Identify which cell holds the provided text, then report its [x, y] central coordinate. 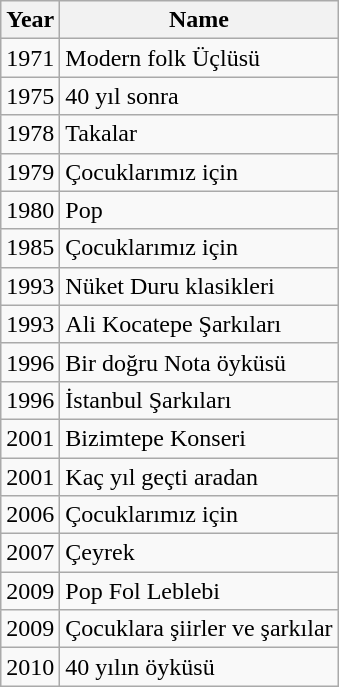
İstanbul Şarkıları [199, 400]
Pop Fol Leblebi [199, 591]
Kaç yıl geçti aradan [199, 477]
40 yılın öyküsü [199, 667]
Nüket Duru klasikleri [199, 286]
Bir doğru Nota öyküsü [199, 362]
2007 [30, 553]
Çeyrek [199, 553]
1985 [30, 248]
Year [30, 20]
1979 [30, 172]
2010 [30, 667]
2006 [30, 515]
Name [199, 20]
Takalar [199, 134]
Bizimtepe Konseri [199, 438]
Pop [199, 210]
1971 [30, 58]
Çocuklara şiirler ve şarkılar [199, 629]
Ali Kocatepe Şarkıları [199, 324]
1978 [30, 134]
1975 [30, 96]
Modern folk Üçlüsü [199, 58]
1980 [30, 210]
40 yıl sonra [199, 96]
